Scan for the cell matching the given text and deliver its (x, y) coordinate at center. 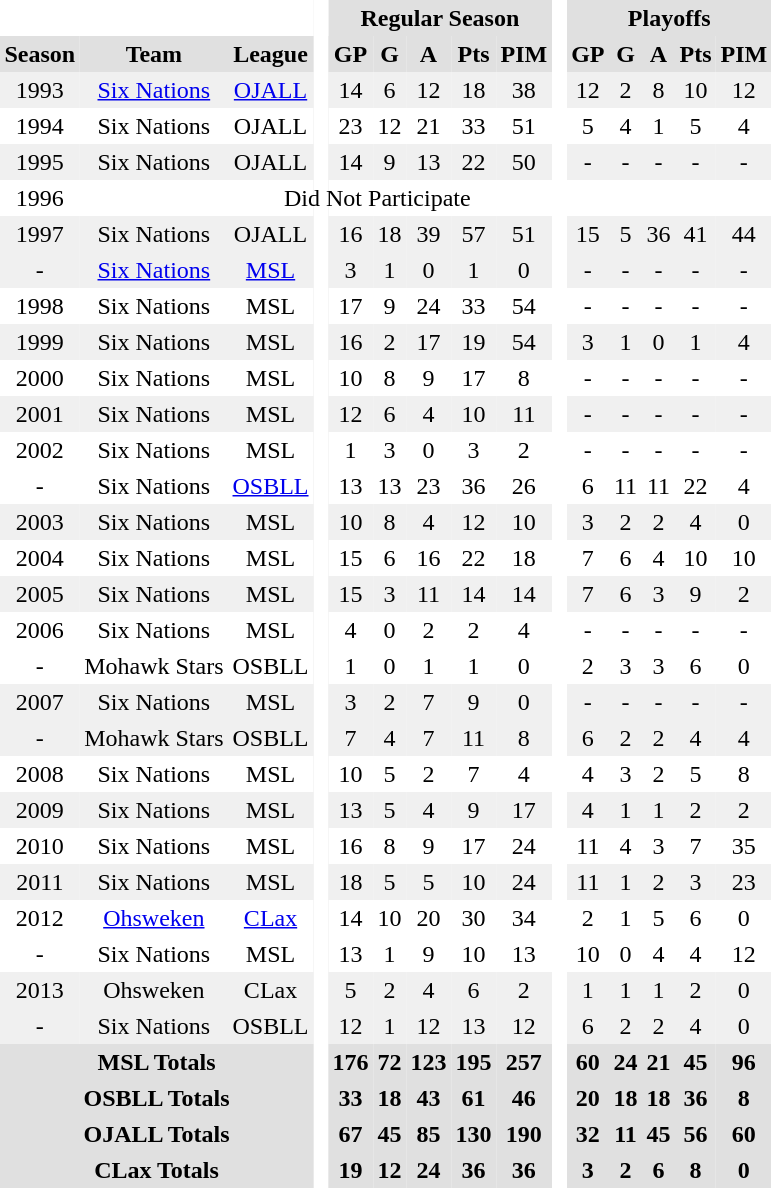
Team (154, 54)
39 (428, 234)
2011 (40, 882)
1995 (40, 162)
72 (390, 1062)
176 (350, 1062)
56 (696, 1134)
32 (588, 1134)
67 (350, 1134)
85 (428, 1134)
130 (474, 1134)
30 (474, 918)
60 (588, 1062)
46 (524, 1098)
257 (524, 1062)
2003 (40, 522)
123 (428, 1062)
2010 (40, 846)
41 (696, 234)
190 (524, 1134)
61 (474, 1098)
2007 (40, 702)
CLax Totals (156, 1170)
1996 (40, 198)
2001 (40, 414)
PIM (524, 54)
2008 (40, 774)
Regular Season (440, 18)
2002 (40, 450)
2006 (40, 630)
2000 (40, 378)
OJALL Totals (156, 1134)
OSBLL Totals (156, 1098)
Did Not Participate (378, 198)
195 (474, 1062)
57 (474, 234)
1998 (40, 306)
43 (428, 1098)
1994 (40, 126)
26 (524, 486)
2012 (40, 918)
50 (524, 162)
2009 (40, 810)
1993 (40, 90)
MSL Totals (156, 1062)
34 (524, 918)
2005 (40, 594)
2013 (40, 990)
1999 (40, 342)
Season (40, 54)
2004 (40, 558)
38 (524, 90)
League (270, 54)
1997 (40, 234)
